Return (x, y) of the center of cell containing provided text 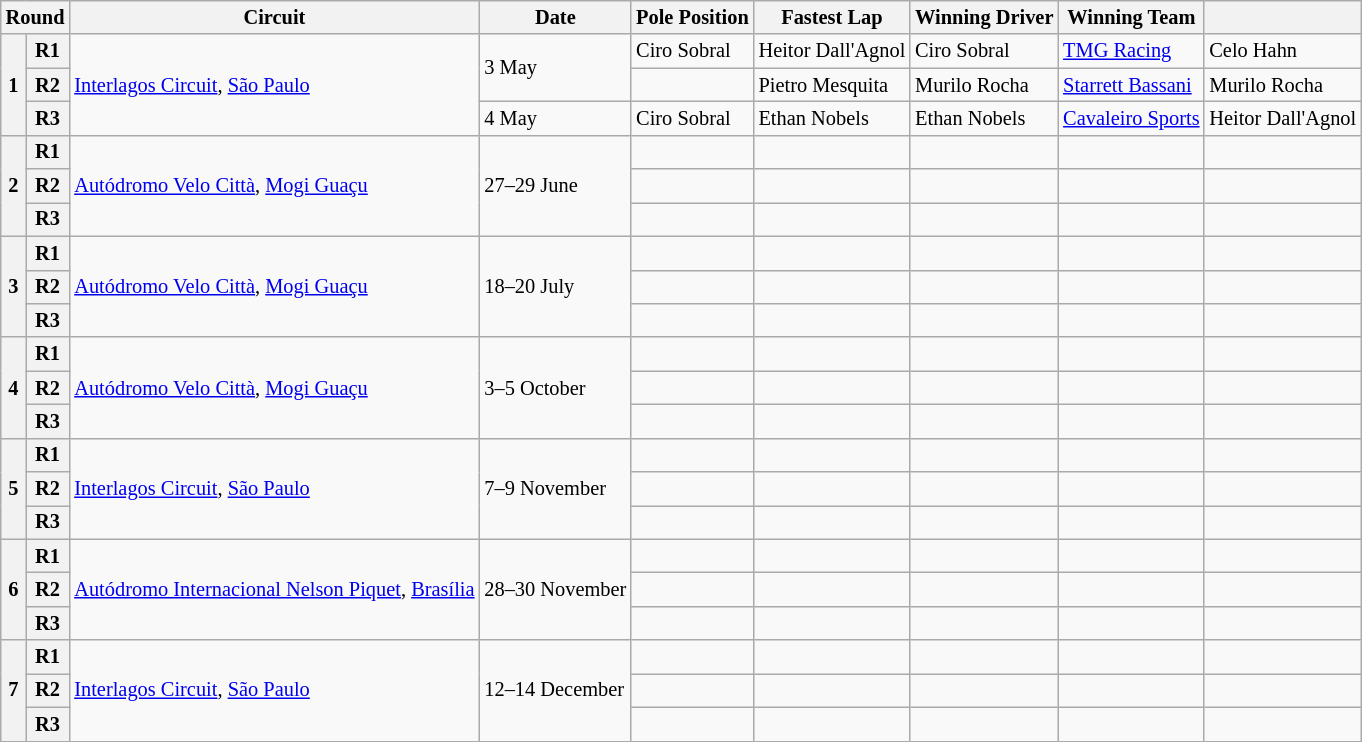
Pole Position (692, 17)
7–9 November (555, 488)
Winning Driver (984, 17)
4 May (555, 118)
2 (14, 186)
Circuit (274, 17)
5 (14, 488)
TMG Racing (1131, 51)
3 May (555, 68)
3–5 October (555, 388)
Fastest Lap (832, 17)
Autódromo Internacional Nelson Piquet, Brasília (274, 590)
12–14 December (555, 690)
6 (14, 590)
Date (555, 17)
3 (14, 286)
Starrett Bassani (1131, 85)
18–20 July (555, 286)
Cavaleiro Sports (1131, 118)
28–30 November (555, 590)
Celo Hahn (1282, 51)
Winning Team (1131, 17)
27–29 June (555, 186)
7 (14, 690)
4 (14, 388)
1 (14, 84)
Pietro Mesquita (832, 85)
Round (36, 17)
